Capture the cell that displays the provided text and extract its [x, y] central coordinate. 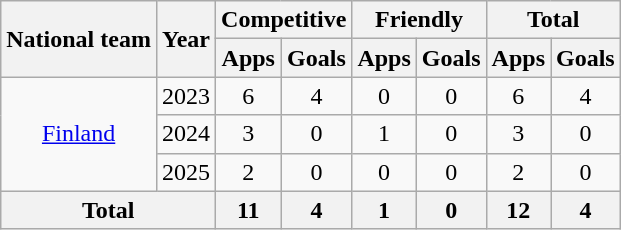
11 [248, 210]
Finland [79, 134]
2023 [186, 96]
2024 [186, 134]
Friendly [419, 20]
2025 [186, 172]
Year [186, 39]
National team [79, 39]
12 [518, 210]
Competitive [284, 20]
